Provide the [x, y] coordinate of the cell's center where the given text is located.  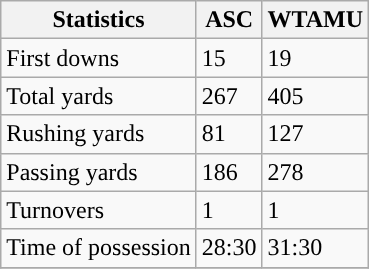
28:30 [229, 248]
19 [316, 58]
Passing yards [99, 172]
15 [229, 58]
Turnovers [99, 210]
Time of possession [99, 248]
186 [229, 172]
267 [229, 96]
Rushing yards [99, 134]
ASC [229, 20]
31:30 [316, 248]
WTAMU [316, 20]
Statistics [99, 20]
First downs [99, 58]
81 [229, 134]
127 [316, 134]
405 [316, 96]
Total yards [99, 96]
278 [316, 172]
